Determine the (X, Y) coordinate at the center of the cell enclosing the given text.  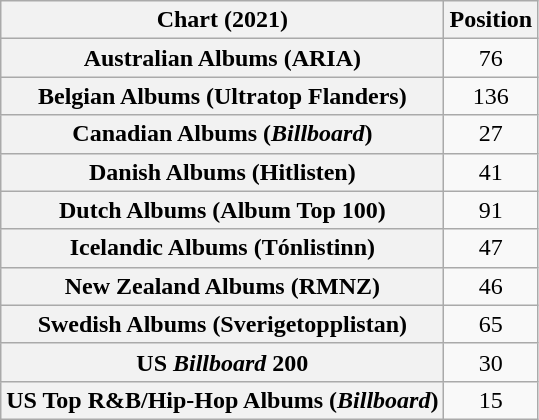
Position (491, 20)
Dutch Albums (Album Top 100) (222, 210)
91 (491, 210)
27 (491, 134)
76 (491, 58)
Danish Albums (Hitlisten) (222, 172)
Canadian Albums (Billboard) (222, 134)
Icelandic Albums (Tónlistinn) (222, 248)
46 (491, 286)
Chart (2021) (222, 20)
47 (491, 248)
New Zealand Albums (RMNZ) (222, 286)
Australian Albums (ARIA) (222, 58)
15 (491, 400)
Belgian Albums (Ultratop Flanders) (222, 96)
65 (491, 324)
US Billboard 200 (222, 362)
30 (491, 362)
41 (491, 172)
US Top R&B/Hip-Hop Albums (Billboard) (222, 400)
Swedish Albums (Sverigetopplistan) (222, 324)
136 (491, 96)
